Detect which cell encompasses the target text, then output its [X, Y] center coordinate. 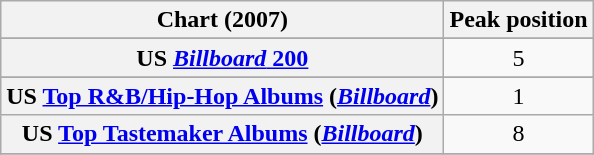
Peak position [518, 20]
Chart (2007) [222, 20]
5 [518, 58]
8 [518, 134]
US Top R&B/Hip-Hop Albums (Billboard) [222, 96]
US Top Tastemaker Albums (Billboard) [222, 134]
US Billboard 200 [222, 58]
1 [518, 96]
